For the text-containing cell, return its midpoint in (X, Y) coordinate format. 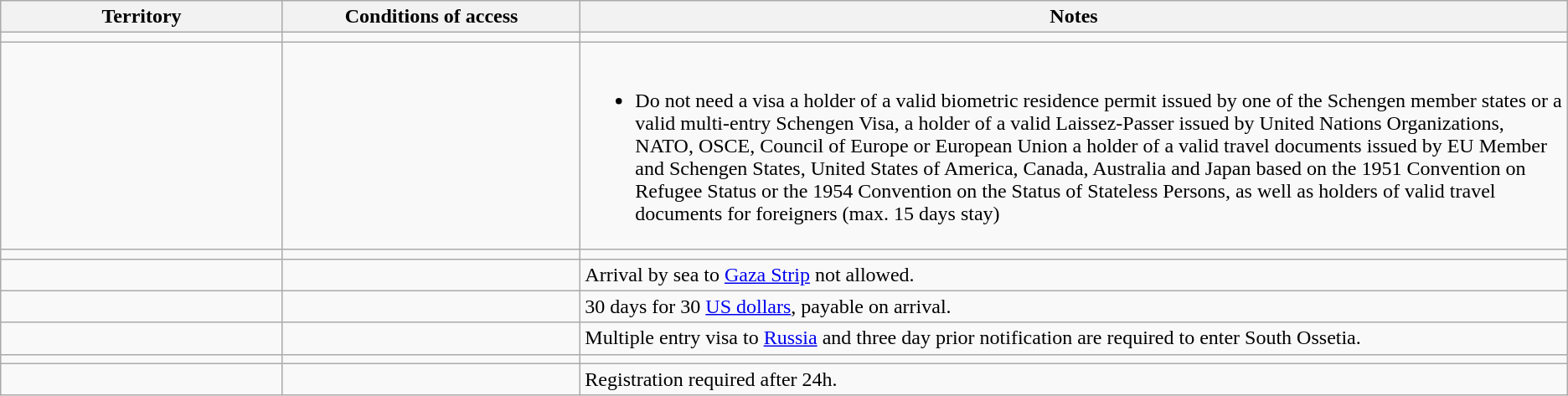
Registration required after 24h. (1074, 379)
Notes (1074, 17)
Arrival by sea to Gaza Strip not allowed. (1074, 275)
Territory (142, 17)
Conditions of access (431, 17)
Multiple entry visa to Russia and three day prior notification are required to enter South Ossetia. (1074, 338)
30 days for 30 US dollars, payable on arrival. (1074, 306)
